Return the (X, Y) coordinate for the center point of the cell that contains the specified text.  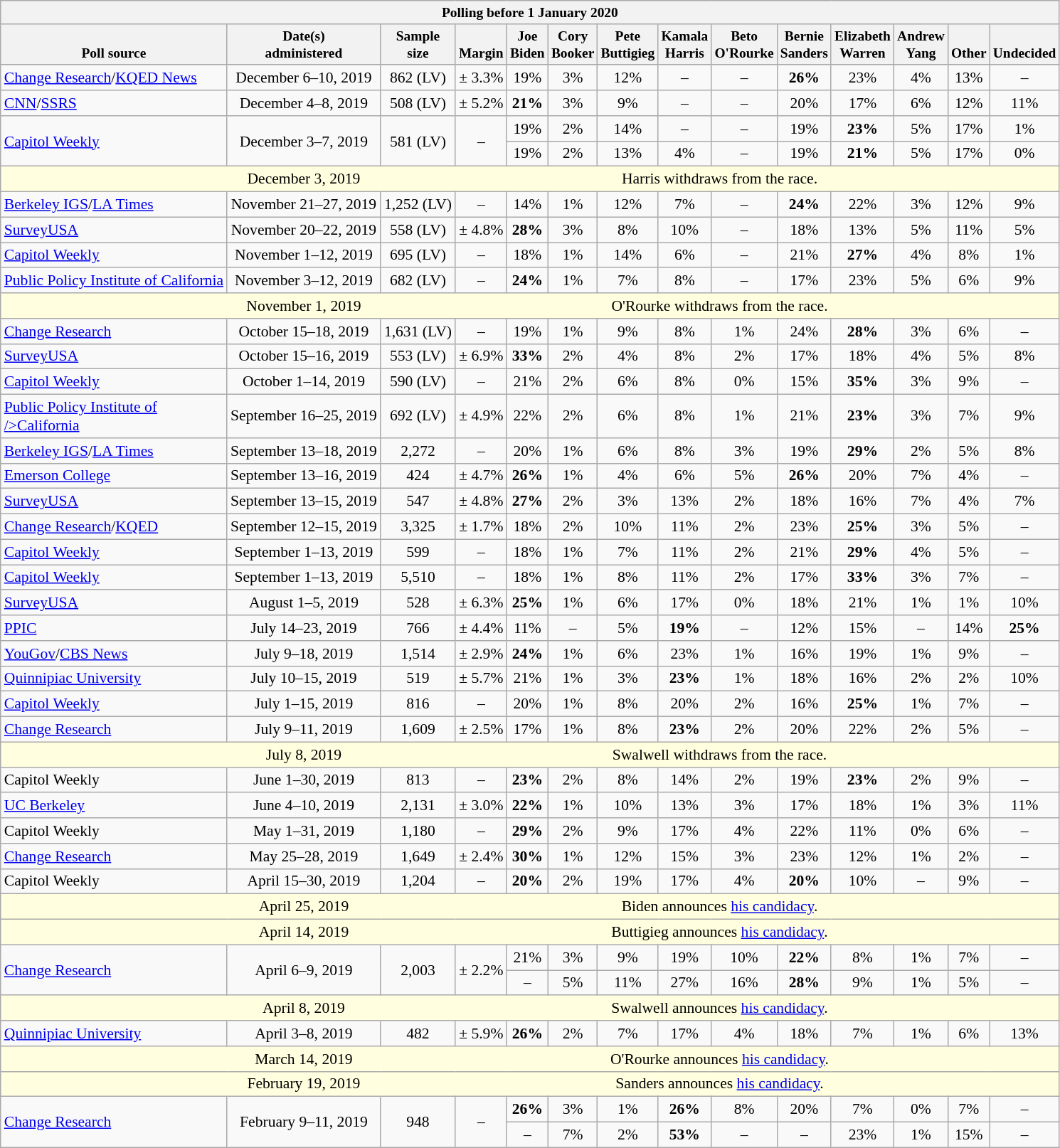
UC Berkeley (114, 806)
± 1.7% (481, 527)
March 14, 2019 (304, 1059)
December 4–8, 2019 (304, 103)
November 3–12, 2019 (304, 281)
BernieSanders (804, 44)
519 (418, 679)
± 6.9% (481, 356)
528 (418, 603)
2,131 (418, 806)
813 (418, 780)
December 3–7, 2019 (304, 141)
October 15–16, 2019 (304, 356)
April 14, 2019 (304, 932)
766 (418, 628)
695 (LV) (418, 255)
± 5.2% (481, 103)
ElizabethWarren (862, 44)
Poll source (114, 44)
± 4.4% (481, 628)
July 9–18, 2019 (304, 654)
O'Rourke withdraws from the race. (720, 306)
August 1–5, 2019 (304, 603)
Buttigieg announces his candidacy. (720, 932)
Change Research/KQED News (114, 78)
CNN/SSRS (114, 103)
September 16–25, 2019 (304, 417)
590 (LV) (418, 382)
October 1–14, 2019 (304, 382)
53% (684, 1135)
Emerson College (114, 476)
October 15–18, 2019 (304, 331)
Sanders announces his candidacy. (720, 1084)
September 13–18, 2019 (304, 451)
AndrewYang (921, 44)
692 (LV) (418, 417)
September 12–15, 2019 (304, 527)
July 8, 2019 (304, 755)
± 5.9% (481, 1033)
November 1–12, 2019 (304, 255)
1,631 (LV) (418, 331)
Undecided (1024, 44)
553 (LV) (418, 356)
558 (LV) (418, 230)
1,180 (418, 831)
5,510 (418, 578)
547 (418, 501)
508 (LV) (418, 103)
35% (862, 382)
± 2.9% (481, 654)
Harris withdraws from the race. (720, 179)
1,252 (LV) (418, 205)
3,325 (418, 527)
May 1–31, 2019 (304, 831)
PPIC (114, 628)
2,272 (418, 451)
CoryBooker (573, 44)
Swalwell announces his candidacy. (720, 1009)
Margin (481, 44)
O'Rourke announces his candidacy. (720, 1059)
Swalwell withdraws from the race. (720, 755)
± 5.7% (481, 679)
Change Research/KQED (114, 527)
September 13–15, 2019 (304, 501)
BetoO'Rourke (744, 44)
Polling before 1 January 2020 (530, 13)
± 2.4% (481, 856)
± 4.7% (481, 476)
Public Policy Institute of California (114, 281)
Date(s)administered (304, 44)
JoeBiden (527, 44)
November 20–22, 2019 (304, 230)
September 13–16, 2019 (304, 476)
948 (418, 1122)
June 1–30, 2019 (304, 780)
Other (969, 44)
Samplesize (418, 44)
1,514 (418, 654)
July 10–15, 2019 (304, 679)
1,649 (418, 856)
482 (418, 1033)
December 6–10, 2019 (304, 78)
± 3.3% (481, 78)
KamalaHarris (684, 44)
1,609 (418, 730)
Biden announces his candidacy. (720, 907)
± 3.0% (481, 806)
July 1–15, 2019 (304, 704)
November 1, 2019 (304, 306)
2,003 (418, 970)
30% (527, 856)
December 3, 2019 (304, 179)
April 25, 2019 (304, 907)
July 9–11, 2019 (304, 730)
April 15–30, 2019 (304, 881)
Public Policy Institute of/>California (114, 417)
PeteButtigieg (627, 44)
581 (LV) (418, 141)
1,204 (418, 881)
599 (418, 552)
± 4.9% (481, 417)
April 3–8, 2019 (304, 1033)
± 2.5% (481, 730)
816 (418, 704)
862 (LV) (418, 78)
424 (418, 476)
± 6.3% (481, 603)
May 25–28, 2019 (304, 856)
February 9–11, 2019 (304, 1122)
April 8, 2019 (304, 1009)
± 2.2% (481, 970)
November 21–27, 2019 (304, 205)
February 19, 2019 (304, 1084)
April 6–9, 2019 (304, 970)
682 (LV) (418, 281)
June 4–10, 2019 (304, 806)
July 14–23, 2019 (304, 628)
YouGov/CBS News (114, 654)
